Output the (x, y) coordinate of the center of the cell containing the given text.  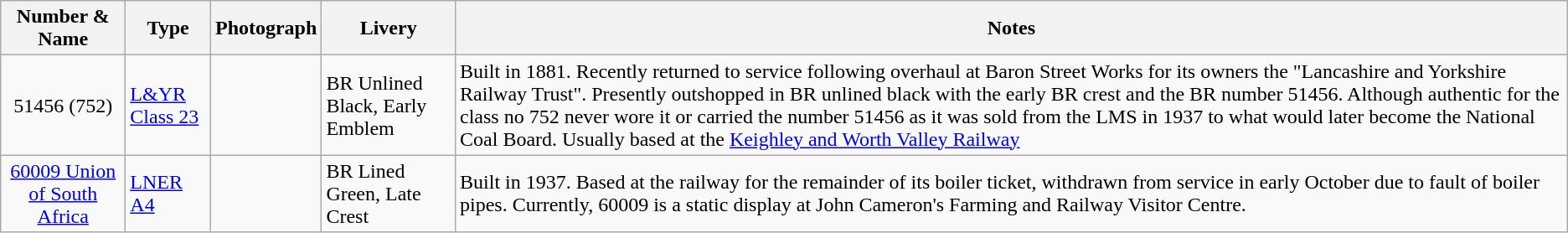
Photograph (266, 28)
60009 Union of South Africa (64, 194)
Number & Name (64, 28)
Livery (389, 28)
Type (168, 28)
51456 (752) (64, 106)
BR Unlined Black, Early Emblem (389, 106)
BR Lined Green, Late Crest (389, 194)
Notes (1012, 28)
L&YR Class 23 (168, 106)
LNER A4 (168, 194)
